From the cell containing the given text, extract its center point as (x, y) coordinate. 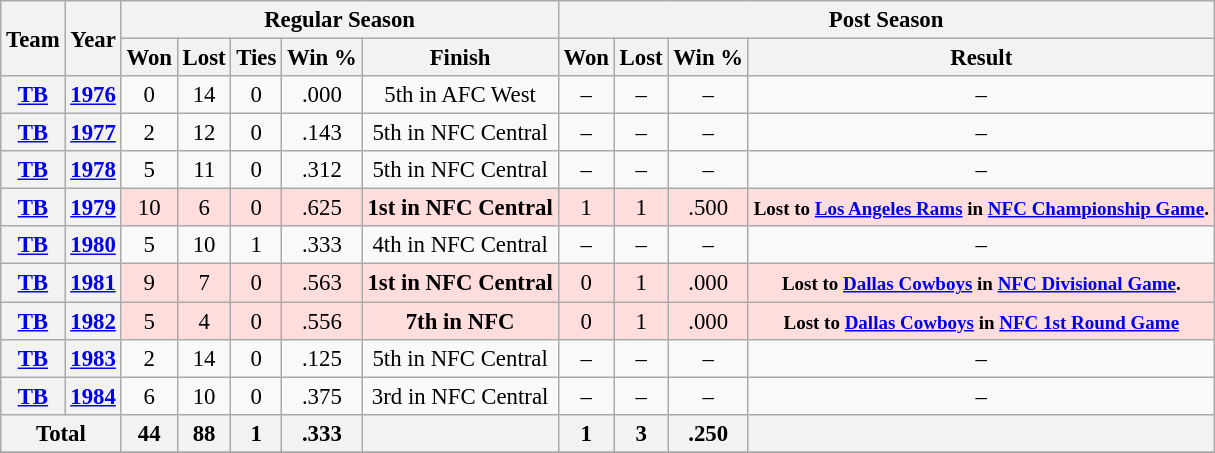
Regular Season (340, 20)
3 (641, 433)
.625 (322, 208)
.563 (322, 283)
12 (204, 133)
Post Season (886, 20)
Team (33, 38)
.556 (322, 321)
88 (204, 433)
.125 (322, 358)
.250 (708, 433)
1976 (93, 95)
3rd in NFC Central (460, 396)
5th in AFC West (460, 95)
1984 (93, 396)
Finish (460, 58)
.312 (322, 170)
1983 (93, 358)
4th in NFC Central (460, 245)
Lost to Dallas Cowboys in NFC 1st Round Game (981, 321)
44 (149, 433)
Lost to Los Angeles Rams in NFC Championship Game. (981, 208)
1978 (93, 170)
1980 (93, 245)
Lost to Dallas Cowboys in NFC Divisional Game. (981, 283)
1977 (93, 133)
.375 (322, 396)
9 (149, 283)
1981 (93, 283)
.500 (708, 208)
1979 (93, 208)
Total (61, 433)
4 (204, 321)
11 (204, 170)
1982 (93, 321)
Result (981, 58)
7 (204, 283)
Year (93, 38)
.143 (322, 133)
Ties (256, 58)
7th in NFC (460, 321)
